Output the [x, y] coordinate of the center of the cell containing the given text.  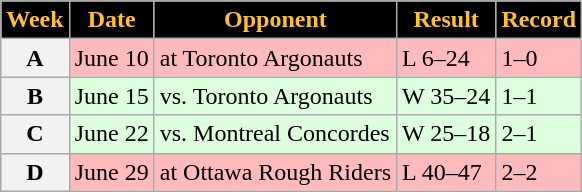
2–1 [539, 134]
June 10 [112, 58]
1–0 [539, 58]
Result [446, 20]
at Ottawa Rough Riders [275, 172]
W 35–24 [446, 96]
L 40–47 [446, 172]
1–1 [539, 96]
vs. Montreal Concordes [275, 134]
Opponent [275, 20]
A [35, 58]
Week [35, 20]
C [35, 134]
L 6–24 [446, 58]
June 22 [112, 134]
D [35, 172]
June 29 [112, 172]
Record [539, 20]
B [35, 96]
June 15 [112, 96]
W 25–18 [446, 134]
2–2 [539, 172]
vs. Toronto Argonauts [275, 96]
Date [112, 20]
at Toronto Argonauts [275, 58]
